Find where the given text appears and provide that cell's center as [X, Y] coordinate. 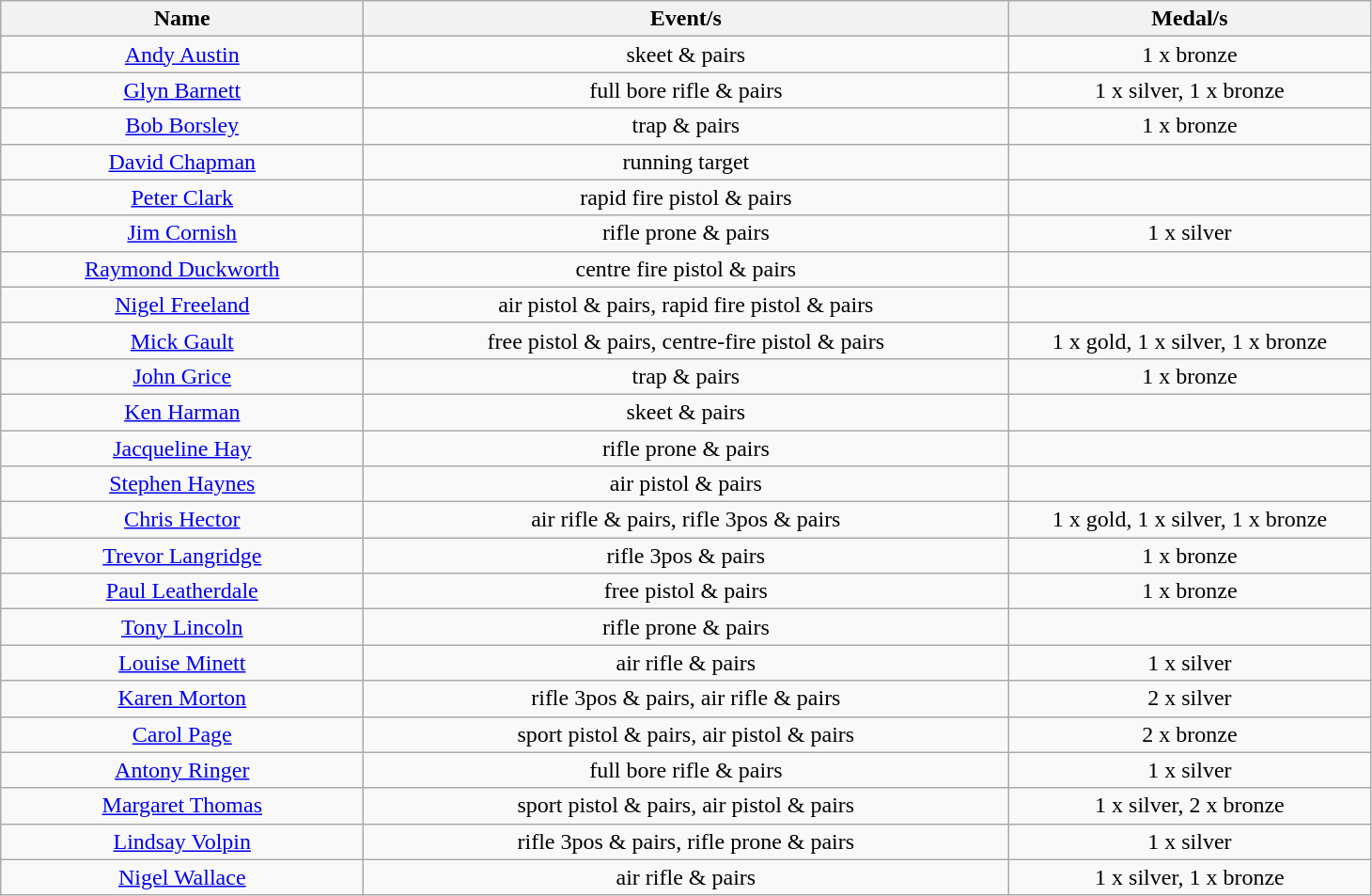
Name [182, 19]
Medal/s [1190, 19]
free pistol & pairs, centre-fire pistol & pairs [686, 340]
rifle 3pos & pairs, rifle prone & pairs [686, 841]
Ken Harman [182, 412]
Tony Lincoln [182, 627]
Margaret Thomas [182, 806]
Stephen Haynes [182, 484]
air rifle & pairs, rifle 3pos & pairs [686, 520]
rapid fire pistol & pairs [686, 197]
Event/s [686, 19]
1 x silver, 2 x bronze [1190, 806]
Lindsay Volpin [182, 841]
Carol Page [182, 734]
2 x bronze [1190, 734]
Bob Borsley [182, 126]
air pistol & pairs, rapid fire pistol & pairs [686, 305]
Louise Minett [182, 663]
Trevor Langridge [182, 556]
air pistol & pairs [686, 484]
Paul Leatherdale [182, 591]
Nigel Wallace [182, 877]
John Grice [182, 376]
Mick Gault [182, 340]
centre fire pistol & pairs [686, 269]
Nigel Freeland [182, 305]
Glyn Barnett [182, 90]
Peter Clark [182, 197]
Chris Hector [182, 520]
Antony Ringer [182, 770]
rifle 3pos & pairs, air rifle & pairs [686, 699]
free pistol & pairs [686, 591]
David Chapman [182, 162]
Jacqueline Hay [182, 448]
Raymond Duckworth [182, 269]
running target [686, 162]
Andy Austin [182, 55]
2 x silver [1190, 699]
rifle 3pos & pairs [686, 556]
Karen Morton [182, 699]
Jim Cornish [182, 233]
